For the text-containing cell, return its midpoint in [x, y] coordinate format. 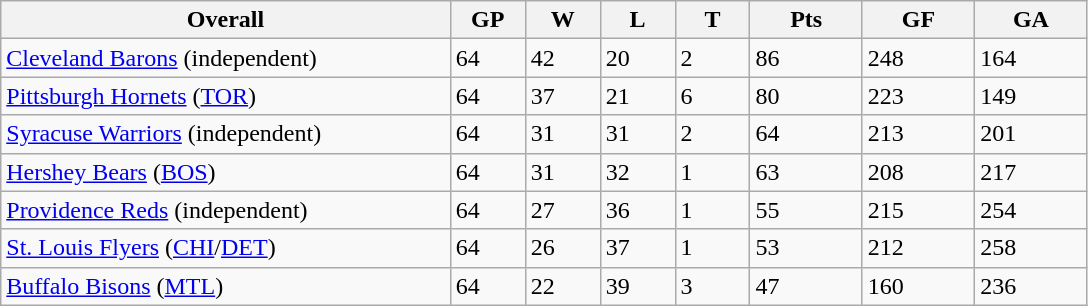
217 [1031, 172]
Pittsburgh Hornets (TOR) [226, 96]
Buffalo Bisons (MTL) [226, 286]
223 [918, 96]
254 [1031, 210]
164 [1031, 58]
GP [488, 20]
55 [806, 210]
Cleveland Barons (independent) [226, 58]
6 [712, 96]
27 [562, 210]
GA [1031, 20]
80 [806, 96]
42 [562, 58]
Overall [226, 20]
212 [918, 248]
Hershey Bears (BOS) [226, 172]
20 [638, 58]
T [712, 20]
258 [1031, 248]
26 [562, 248]
22 [562, 286]
21 [638, 96]
3 [712, 286]
201 [1031, 134]
160 [918, 286]
Pts [806, 20]
L [638, 20]
36 [638, 210]
149 [1031, 96]
Syracuse Warriors (independent) [226, 134]
63 [806, 172]
47 [806, 286]
86 [806, 58]
32 [638, 172]
39 [638, 286]
53 [806, 248]
208 [918, 172]
236 [1031, 286]
213 [918, 134]
215 [918, 210]
W [562, 20]
St. Louis Flyers (CHI/DET) [226, 248]
GF [918, 20]
Providence Reds (independent) [226, 210]
248 [918, 58]
